Identify which cell holds the provided text, then report its (x, y) central coordinate. 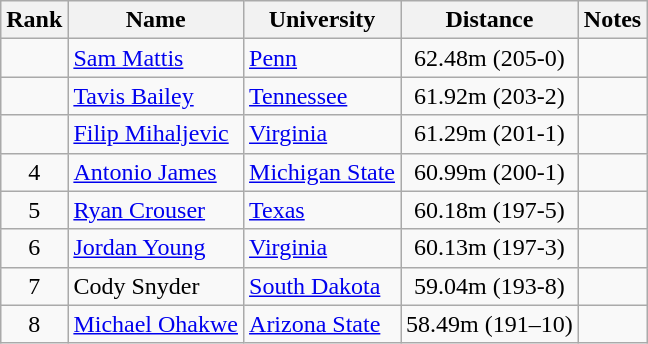
South Dakota (322, 286)
Filip Mihaljevic (156, 134)
60.99m (200-1) (490, 172)
Rank (34, 20)
Ryan Crouser (156, 210)
59.04m (193-8) (490, 286)
Name (156, 20)
University (322, 20)
Arizona State (322, 324)
4 (34, 172)
60.18m (197-5) (490, 210)
7 (34, 286)
Penn (322, 58)
5 (34, 210)
Jordan Young (156, 248)
61.29m (201-1) (490, 134)
Sam Mattis (156, 58)
Antonio James (156, 172)
60.13m (197-3) (490, 248)
61.92m (203-2) (490, 96)
Texas (322, 210)
Tennessee (322, 96)
Michigan State (322, 172)
Tavis Bailey (156, 96)
8 (34, 324)
58.49m (191–10) (490, 324)
Michael Ohakwe (156, 324)
62.48m (205-0) (490, 58)
Cody Snyder (156, 286)
Distance (490, 20)
Notes (612, 20)
6 (34, 248)
